Provide the (X, Y) coordinate of the cell's center where the given text is located.  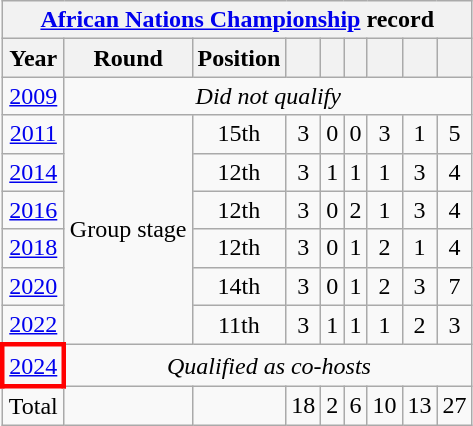
2009 (33, 96)
2018 (33, 248)
14th (239, 286)
Round (128, 58)
10 (384, 406)
Position (239, 58)
2024 (33, 366)
2022 (33, 325)
15th (239, 134)
Qualified as co-hosts (268, 366)
2014 (33, 172)
Group stage (128, 230)
11th (239, 325)
7 (454, 286)
13 (420, 406)
2016 (33, 210)
2020 (33, 286)
African Nations Championship record (237, 20)
Total (33, 406)
18 (304, 406)
27 (454, 406)
6 (356, 406)
Year (33, 58)
Did not qualify (268, 96)
2011 (33, 134)
5 (454, 134)
